Identify which cell holds the provided text, then report its [X, Y] central coordinate. 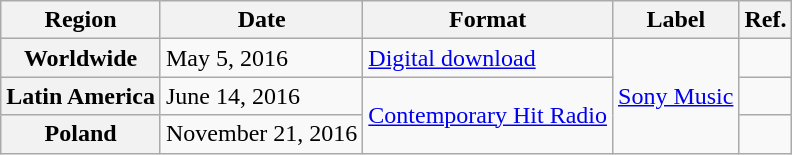
Region [81, 20]
Label [676, 20]
Latin America [81, 96]
Date [261, 20]
Format [488, 20]
Poland [81, 134]
Digital download [488, 58]
Sony Music [676, 96]
June 14, 2016 [261, 96]
Worldwide [81, 58]
May 5, 2016 [261, 58]
Contemporary Hit Radio [488, 115]
November 21, 2016 [261, 134]
Ref. [766, 20]
